Scan for the cell matching the given text and deliver its [x, y] coordinate at center. 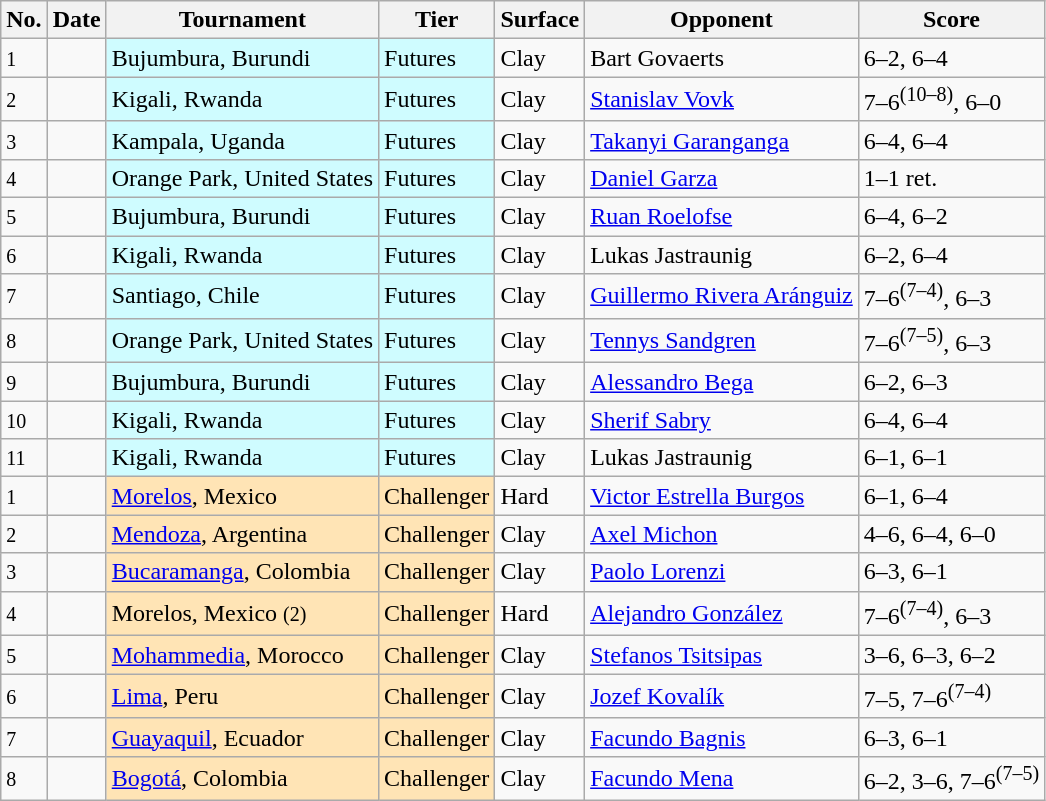
Facundo Mena [722, 778]
Alessandro Bega [722, 382]
Axel Michon [722, 534]
Bucaramanga, Colombia [242, 572]
6–2, 6–3 [951, 382]
Date [76, 20]
No. [24, 20]
Paolo Lorenzi [722, 572]
Kampala, Uganda [242, 140]
Jozef Kovalík [722, 696]
10 [24, 420]
Tournament [242, 20]
Guayaquil, Ecuador [242, 737]
Santiago, Chile [242, 296]
Bogotá, Colombia [242, 778]
6–2, 3–6, 7–6(7–5) [951, 778]
Mendoza, Argentina [242, 534]
Victor Estrella Burgos [722, 496]
6–1, 6–1 [951, 458]
Mohammedia, Morocco [242, 655]
6–1, 6–4 [951, 496]
Takanyi Garanganga [722, 140]
Morelos, Mexico (2) [242, 614]
Sherif Sabry [722, 420]
9 [24, 382]
6–4, 6–2 [951, 217]
3–6, 6–3, 6–2 [951, 655]
Tennys Sandgren [722, 340]
Facundo Bagnis [722, 737]
Bart Govaerts [722, 58]
Guillermo Rivera Aránguiz [722, 296]
Ruan Roelofse [722, 217]
7–6(7–5), 6–3 [951, 340]
7–6(10–8), 6–0 [951, 100]
Daniel Garza [722, 178]
11 [24, 458]
Score [951, 20]
Surface [540, 20]
Lima, Peru [242, 696]
Morelos, Mexico [242, 496]
Alejandro González [722, 614]
Opponent [722, 20]
1–1 ret. [951, 178]
Stanislav Vovk [722, 100]
Tier [437, 20]
4–6, 6–4, 6–0 [951, 534]
7–5, 7–6(7–4) [951, 696]
Stefanos Tsitsipas [722, 655]
